Detect which cell encompasses the target text, then output its [x, y] center coordinate. 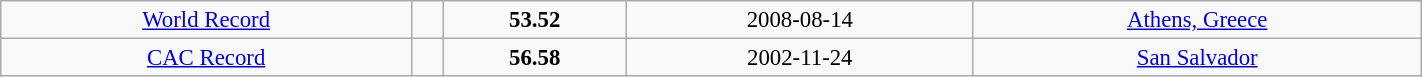
San Salvador [1197, 58]
56.58 [534, 58]
Athens, Greece [1197, 20]
53.52 [534, 20]
CAC Record [206, 58]
2008-08-14 [800, 20]
World Record [206, 20]
2002-11-24 [800, 58]
